Detect which cell encompasses the target text, then output its [x, y] center coordinate. 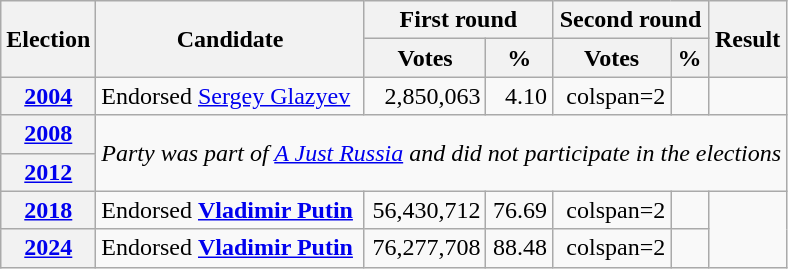
First round [458, 20]
2012 [48, 172]
2008 [48, 134]
2024 [48, 248]
56,430,712 [425, 210]
Result [747, 39]
Endorsed Sergey Glazyev [230, 96]
4.10 [519, 96]
76,277,708 [425, 248]
Election [48, 39]
Candidate [230, 39]
Second round [630, 20]
88.48 [519, 248]
Party was part of A Just Russia and did not participate in the elections [442, 153]
2,850,063 [425, 96]
76.69 [519, 210]
2004 [48, 96]
2018 [48, 210]
